Find where the given text appears and provide that cell's center as (X, Y) coordinate. 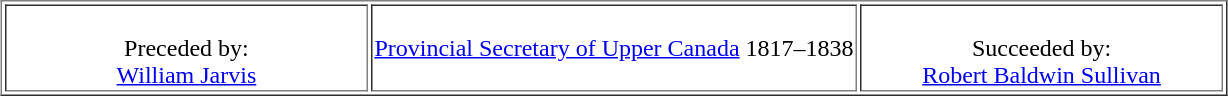
Succeeded by:Robert Baldwin Sullivan (1042, 48)
Provincial Secretary of Upper Canada 1817–1838 (614, 48)
Preceded by:William Jarvis (186, 48)
